From the cell containing the given text, extract its center point as (X, Y) coordinate. 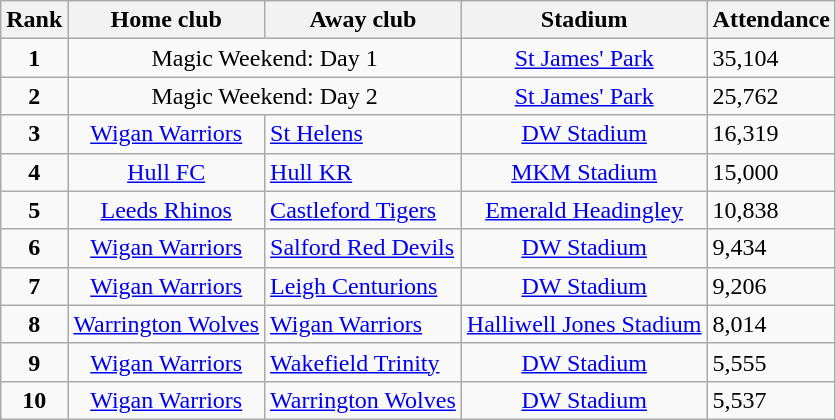
10 (34, 400)
35,104 (771, 58)
8 (34, 324)
Home club (166, 20)
Away club (364, 20)
25,762 (771, 96)
Hull KR (364, 172)
St Helens (364, 134)
16,319 (771, 134)
15,000 (771, 172)
5,555 (771, 362)
2 (34, 96)
7 (34, 286)
Castleford Tigers (364, 210)
5,537 (771, 400)
Wakefield Trinity (364, 362)
9,206 (771, 286)
Stadium (584, 20)
5 (34, 210)
Salford Red Devils (364, 248)
Leigh Centurions (364, 286)
MKM Stadium (584, 172)
3 (34, 134)
9,434 (771, 248)
10,838 (771, 210)
Magic Weekend: Day 2 (264, 96)
1 (34, 58)
Magic Weekend: Day 1 (264, 58)
9 (34, 362)
Halliwell Jones Stadium (584, 324)
Attendance (771, 20)
Leeds Rhinos (166, 210)
Hull FC (166, 172)
8,014 (771, 324)
Emerald Headingley (584, 210)
Rank (34, 20)
6 (34, 248)
4 (34, 172)
